Pinpoint the cell where the given text exists, returning its [x, y] midpoint coordinate. 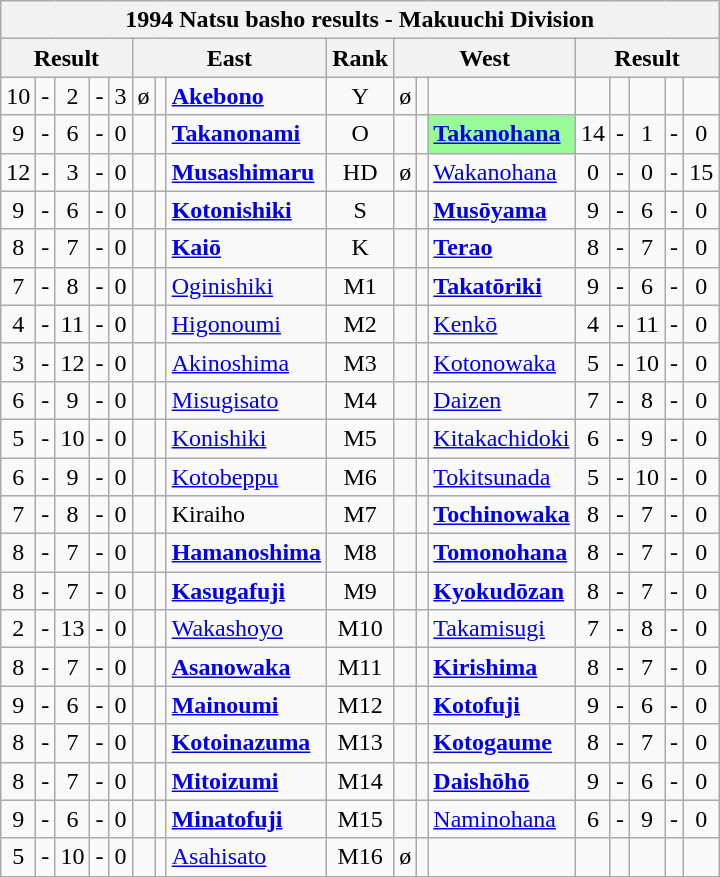
Kotonishiki [246, 210]
13 [72, 629]
Akinoshima [246, 362]
Kenkō [502, 324]
M3 [360, 362]
M7 [360, 515]
Mainoumi [246, 705]
M5 [360, 438]
Kirishima [502, 667]
Mitoizumi [246, 781]
Daishōhō [502, 781]
Asahisato [246, 857]
Kyokudōzan [502, 591]
1 [648, 134]
Kotobeppu [246, 477]
Oginishiki [246, 286]
Kasugafuji [246, 591]
Hamanoshima [246, 553]
Takanohana [502, 134]
Wakashoyo [246, 629]
M6 [360, 477]
M10 [360, 629]
Higonoumi [246, 324]
Asanowaka [246, 667]
Kaiō [246, 248]
Tomonohana [502, 553]
Takamisugi [502, 629]
1994 Natsu basho results - Makuuchi Division [360, 20]
Kiraiho [246, 515]
Terao [502, 248]
Musōyama [502, 210]
15 [702, 172]
Kotonowaka [502, 362]
Akebono [246, 96]
Misugisato [246, 400]
Kotofuji [502, 705]
M11 [360, 667]
Kotoinazuma [246, 743]
M1 [360, 286]
Musashimaru [246, 172]
HD [360, 172]
M8 [360, 553]
M13 [360, 743]
Wakanohana [502, 172]
Tochinowaka [502, 515]
M4 [360, 400]
M16 [360, 857]
East [230, 58]
Takanonami [246, 134]
M15 [360, 819]
M9 [360, 591]
M2 [360, 324]
Kitakachidoki [502, 438]
M14 [360, 781]
Takatōriki [502, 286]
O [360, 134]
S [360, 210]
Y [360, 96]
Rank [360, 58]
Daizen [502, 400]
Tokitsunada [502, 477]
Konishiki [246, 438]
Minatofuji [246, 819]
M12 [360, 705]
Kotogaume [502, 743]
Naminohana [502, 819]
West [485, 58]
K [360, 248]
14 [592, 134]
